Pinpoint the cell where the given text exists, returning its [x, y] midpoint coordinate. 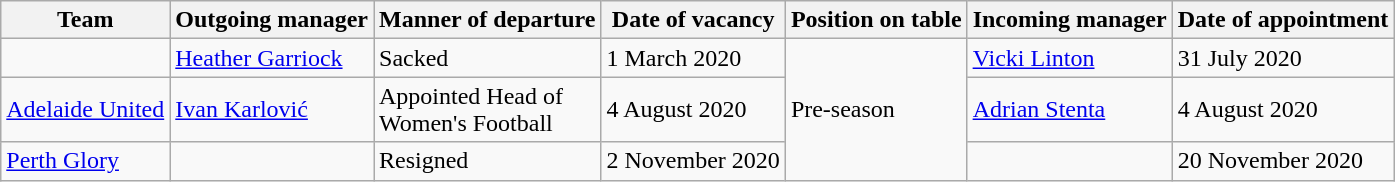
Heather Garriock [272, 58]
Ivan Karlović [272, 110]
Sacked [488, 58]
1 March 2020 [693, 58]
31 July 2020 [1283, 58]
Perth Glory [86, 161]
Appointed Head ofWomen's Football [488, 110]
Date of appointment [1283, 20]
Team [86, 20]
Vicki Linton [1070, 58]
Date of vacancy [693, 20]
20 November 2020 [1283, 161]
Pre-season [876, 110]
2 November 2020 [693, 161]
Adelaide United [86, 110]
Manner of departure [488, 20]
Resigned [488, 161]
Incoming manager [1070, 20]
Position on table [876, 20]
Outgoing manager [272, 20]
Adrian Stenta [1070, 110]
